Detect which cell encompasses the target text, then output its [x, y] center coordinate. 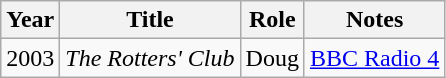
Year [30, 20]
Doug [272, 58]
Notes [374, 20]
BBC Radio 4 [374, 58]
Title [150, 20]
Role [272, 20]
2003 [30, 58]
The Rotters' Club [150, 58]
